Search for the cell housing the specified text and yield its [X, Y] center coordinate. 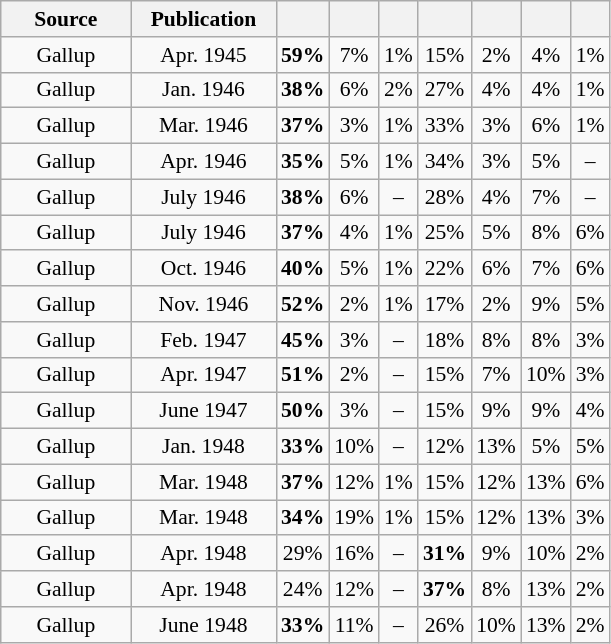
Publication [204, 19]
Feb. 1947 [204, 340]
Mar. 1946 [204, 126]
18% [444, 340]
17% [444, 304]
31% [444, 554]
Source [66, 19]
Apr. 1947 [204, 375]
51% [302, 375]
24% [302, 589]
29% [302, 554]
22% [444, 269]
19% [354, 518]
28% [444, 197]
Nov. 1946 [204, 304]
Jan. 1948 [204, 447]
40% [302, 269]
16% [354, 554]
25% [444, 233]
11% [354, 625]
59% [302, 55]
45% [302, 340]
Oct. 1946 [204, 269]
35% [302, 162]
Apr. 1945 [204, 55]
Jan. 1946 [204, 90]
50% [302, 411]
June 1947 [204, 411]
Apr. 1946 [204, 162]
26% [444, 625]
June 1948 [204, 625]
52% [302, 304]
27% [444, 90]
